Return (X, Y) of the center of cell containing provided text 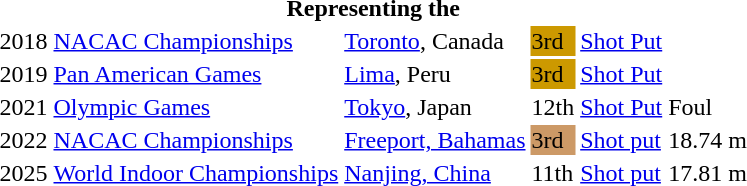
Lima, Peru (435, 74)
Olympic Games (196, 107)
Freeport, Bahamas (435, 140)
Pan American Games (196, 74)
Toronto, Canada (435, 41)
12th (553, 107)
Shot put (622, 140)
Tokyo, Japan (435, 107)
